Provide the [X, Y] coordinate of the cell's center where the given text is located.  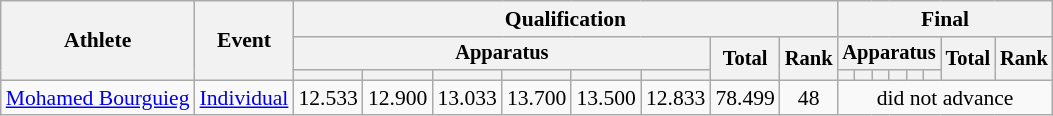
Qualification [565, 19]
did not advance [944, 98]
12.533 [328, 98]
13.500 [606, 98]
Final [944, 19]
78.499 [744, 98]
12.900 [398, 98]
Individual [244, 98]
13.700 [536, 98]
Event [244, 40]
Mohamed Bourguieg [98, 98]
12.833 [676, 98]
48 [809, 98]
13.033 [466, 98]
Athlete [98, 40]
